Extract the (X, Y) coordinate from the center of the cell holding the provided text.  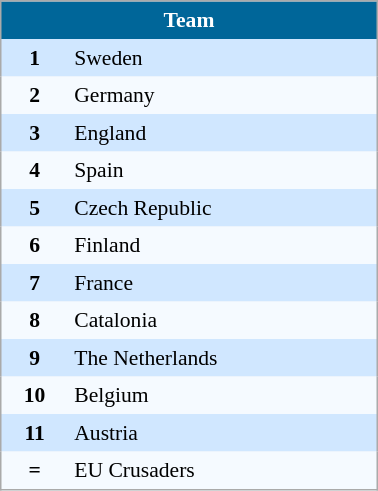
Finland (223, 245)
The Netherlands (223, 358)
5 (34, 208)
Belgium (223, 395)
Czech Republic (223, 208)
Sweden (223, 58)
3 (34, 133)
France (223, 283)
Spain (223, 171)
= (34, 471)
8 (34, 321)
4 (34, 171)
Germany (223, 95)
10 (34, 395)
Team (189, 20)
1 (34, 58)
7 (34, 283)
Austria (223, 433)
11 (34, 433)
EU Crusaders (223, 471)
9 (34, 358)
Catalonia (223, 321)
2 (34, 95)
6 (34, 245)
England (223, 133)
